Detect which cell encompasses the target text, then output its [X, Y] center coordinate. 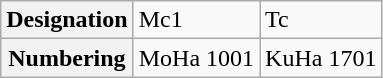
KuHa 1701 [321, 58]
Mc1 [196, 20]
MoHa 1001 [196, 58]
Numbering [67, 58]
Designation [67, 20]
Tc [321, 20]
